Detect which cell encompasses the target text, then output its (x, y) center coordinate. 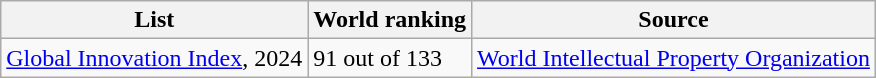
Source (674, 20)
Global Innovation Index, 2024 (154, 58)
List (154, 20)
World ranking (390, 20)
World Intellectual Property Organization (674, 58)
91 out of 133 (390, 58)
